Pinpoint the cell where the given text exists, returning its [X, Y] midpoint coordinate. 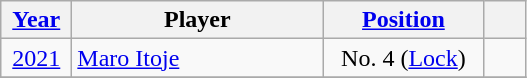
Position [404, 20]
2021 [36, 58]
Player [198, 20]
Year [36, 20]
No. 4 (Lock) [404, 58]
Maro Itoje [198, 58]
